Identify which cell holds the provided text, then report its [x, y] central coordinate. 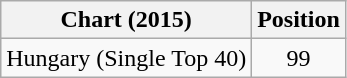
Position [299, 20]
Chart (2015) [126, 20]
Hungary (Single Top 40) [126, 58]
99 [299, 58]
